From the cell containing the given text, extract its center point as [X, Y] coordinate. 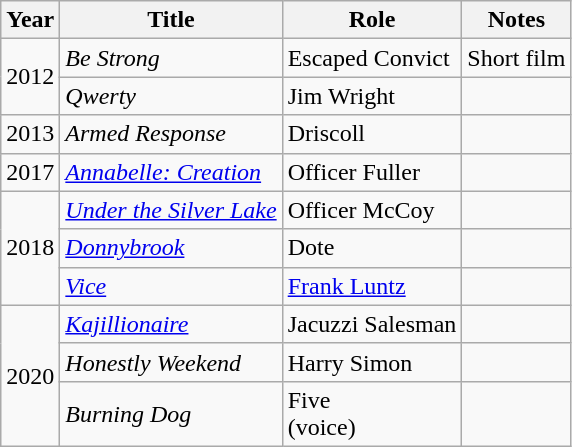
Title [171, 20]
2012 [30, 77]
2013 [30, 134]
Role [372, 20]
Short film [516, 58]
Honestly Weekend [171, 362]
Jacuzzi Salesman [372, 324]
Driscoll [372, 134]
2018 [30, 248]
2017 [30, 172]
Escaped Convict [372, 58]
Qwerty [171, 96]
Vice [171, 286]
Annabelle: Creation [171, 172]
Armed Response [171, 134]
Kajillionaire [171, 324]
Burning Dog [171, 414]
Jim Wright [372, 96]
Dote [372, 248]
Notes [516, 20]
Harry Simon [372, 362]
Frank Luntz [372, 286]
Officer McCoy [372, 210]
Donnybrook [171, 248]
Year [30, 20]
Be Strong [171, 58]
Under the Silver Lake [171, 210]
Five (voice) [372, 414]
Officer Fuller [372, 172]
2020 [30, 376]
